Return (X, Y) of the center of cell containing provided text 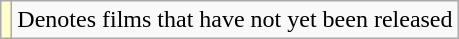
Denotes films that have not yet been released (235, 20)
